From the cell containing the given text, extract its center point as (x, y) coordinate. 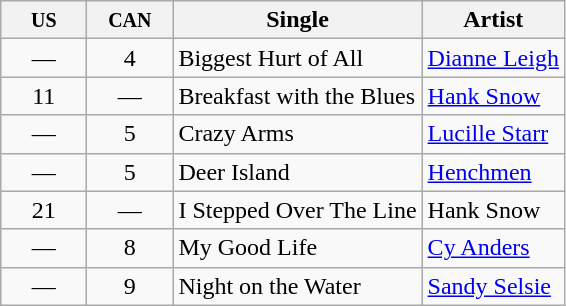
Henchmen (493, 172)
Night on the Water (298, 286)
CAN (130, 20)
Biggest Hurt of All (298, 58)
Artist (493, 20)
I Stepped Over The Line (298, 210)
Sandy Selsie (493, 286)
8 (130, 248)
9 (130, 286)
Crazy Arms (298, 134)
Breakfast with the Blues (298, 96)
US (44, 20)
My Good Life (298, 248)
21 (44, 210)
Single (298, 20)
Lucille Starr (493, 134)
Dianne Leigh (493, 58)
4 (130, 58)
11 (44, 96)
Cy Anders (493, 248)
Deer Island (298, 172)
